Output the [x, y] coordinate of the center of the cell containing the given text.  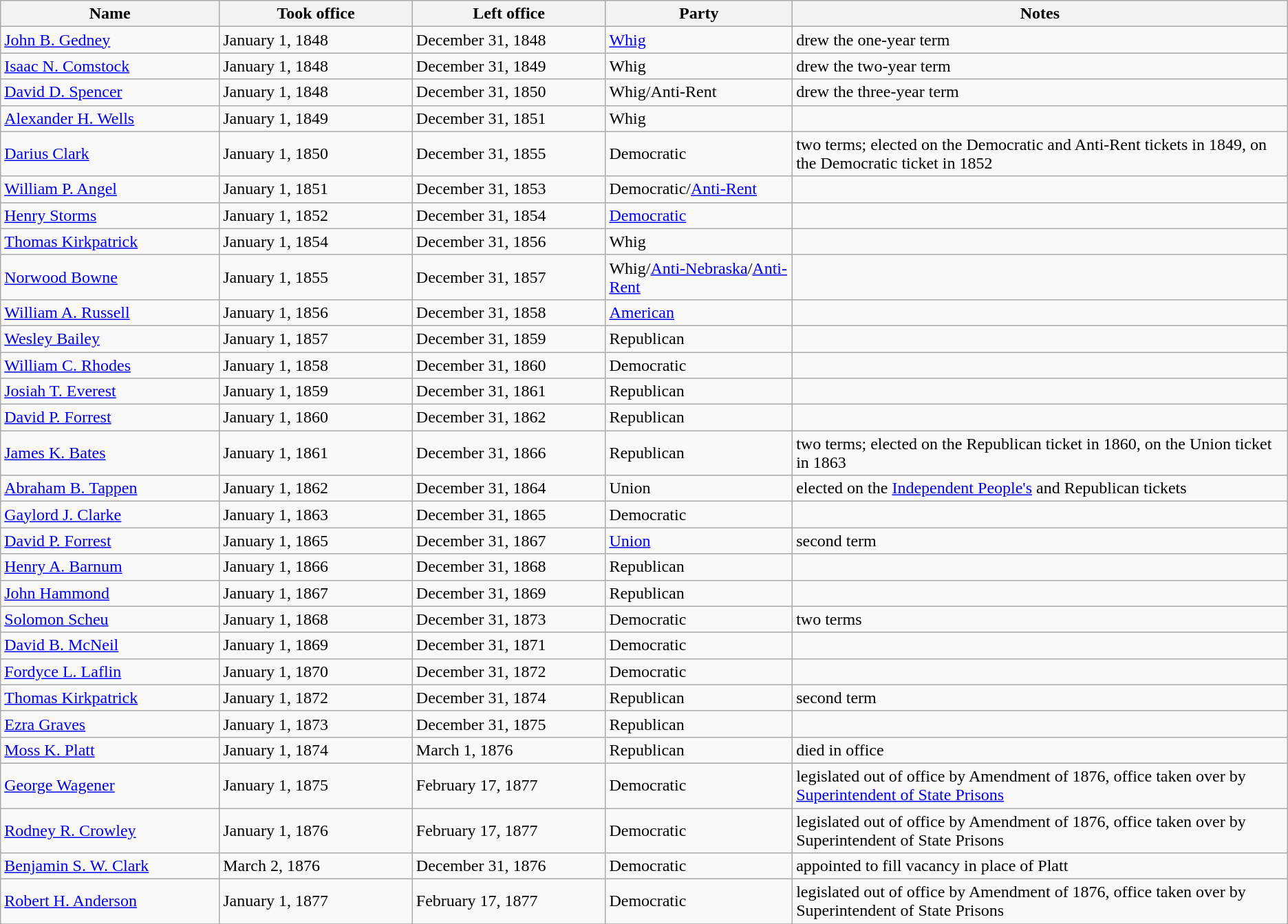
January 1, 1854 [316, 241]
December 31, 1876 [509, 866]
Wesley Bailey [110, 339]
January 1, 1874 [316, 750]
December 31, 1856 [509, 241]
December 31, 1873 [509, 619]
Henry A. Barnum [110, 567]
died in office [1040, 750]
March 1, 1876 [509, 750]
Moss K. Platt [110, 750]
Benjamin S. W. Clark [110, 866]
drew the three-year term [1040, 92]
January 1, 1859 [316, 391]
December 31, 1859 [509, 339]
March 2, 1876 [316, 866]
December 31, 1872 [509, 671]
Robert H. Anderson [110, 901]
drew the two-year term [1040, 66]
drew the one-year term [1040, 40]
January 1, 1851 [316, 189]
January 1, 1852 [316, 215]
December 31, 1868 [509, 567]
Whig/Anti-Rent [699, 92]
December 31, 1855 [509, 154]
David D. Spencer [110, 92]
December 31, 1849 [509, 66]
John Hammond [110, 593]
Gaylord J. Clarke [110, 515]
December 31, 1860 [509, 365]
January 1, 1876 [316, 830]
Fordyce L. Laflin [110, 671]
January 1, 1856 [316, 312]
Darius Clark [110, 154]
January 1, 1875 [316, 786]
Alexander H. Wells [110, 118]
January 1, 1860 [316, 418]
December 31, 1862 [509, 418]
two terms [1040, 619]
Abraham B. Tappen [110, 488]
December 31, 1851 [509, 118]
elected on the Independent People's and Republican tickets [1040, 488]
American [699, 312]
January 1, 1857 [316, 339]
December 31, 1861 [509, 391]
January 1, 1862 [316, 488]
January 1, 1866 [316, 567]
December 31, 1867 [509, 541]
December 31, 1874 [509, 698]
Whig/Anti-Nebraska/Anti-Rent [699, 277]
December 31, 1853 [509, 189]
December 31, 1866 [509, 453]
January 1, 1867 [316, 593]
January 1, 1863 [316, 515]
January 1, 1870 [316, 671]
appointed to fill vacancy in place of Platt [1040, 866]
Solomon Scheu [110, 619]
December 31, 1869 [509, 593]
two terms; elected on the Republican ticket in 1860, on the Union ticket in 1863 [1040, 453]
January 1, 1869 [316, 645]
Josiah T. Everest [110, 391]
December 31, 1864 [509, 488]
two terms; elected on the Democratic and Anti-Rent tickets in 1849, on the Democratic ticket in 1852 [1040, 154]
Party [699, 14]
Ezra Graves [110, 724]
December 31, 1865 [509, 515]
January 1, 1849 [316, 118]
December 31, 1875 [509, 724]
December 31, 1848 [509, 40]
December 31, 1850 [509, 92]
January 1, 1861 [316, 453]
William A. Russell [110, 312]
Democratic/Anti-Rent [699, 189]
January 1, 1850 [316, 154]
Took office [316, 14]
January 1, 1865 [316, 541]
December 31, 1857 [509, 277]
January 1, 1877 [316, 901]
January 1, 1872 [316, 698]
William P. Angel [110, 189]
Henry Storms [110, 215]
January 1, 1873 [316, 724]
December 31, 1854 [509, 215]
Isaac N. Comstock [110, 66]
George Wagener [110, 786]
January 1, 1868 [316, 619]
Left office [509, 14]
Rodney R. Crowley [110, 830]
January 1, 1858 [316, 365]
Norwood Bowne [110, 277]
John B. Gedney [110, 40]
William C. Rhodes [110, 365]
January 1, 1855 [316, 277]
December 31, 1858 [509, 312]
David B. McNeil [110, 645]
Notes [1040, 14]
December 31, 1871 [509, 645]
Name [110, 14]
James K. Bates [110, 453]
